Find where the given text appears and provide that cell's center as [X, Y] coordinate. 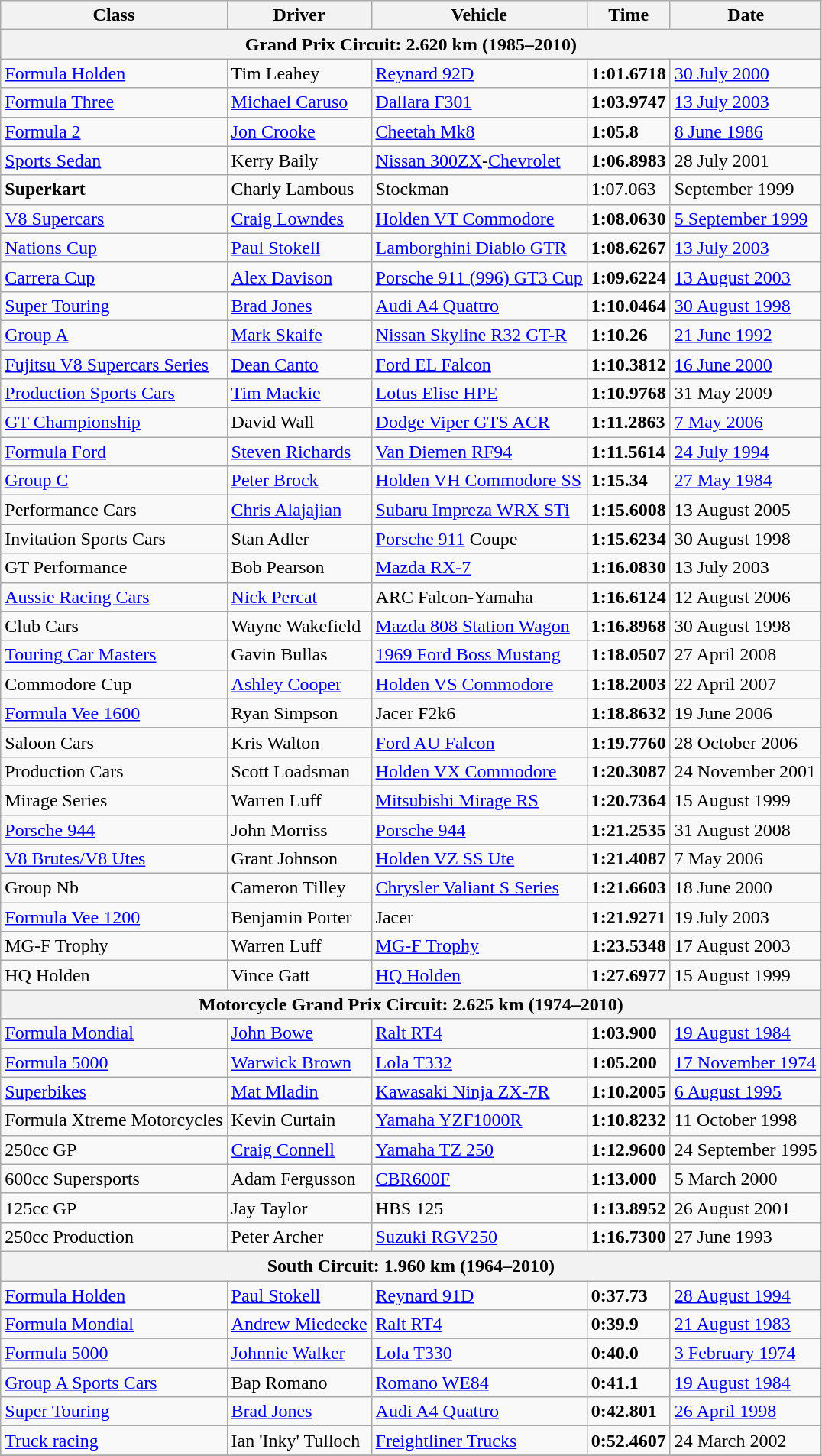
1:03.900 [628, 1033]
Time [628, 15]
1:16.8968 [628, 626]
Jon Crooke [299, 131]
1:03.9747 [628, 102]
Adam Fergusson [299, 1179]
22 April 2007 [746, 684]
Alex Davison [299, 277]
1:11.5614 [628, 452]
Ford AU Falcon [479, 742]
Mitsubishi Mirage RS [479, 800]
Truck racing [114, 1441]
1:15.6008 [628, 510]
Chris Alajajian [299, 510]
28 July 2001 [746, 161]
1:12.9600 [628, 1150]
Peter Archer [299, 1237]
1:08.0630 [628, 219]
8 June 1986 [746, 131]
Craig Lowndes [299, 219]
Class [114, 15]
1:16.0830 [628, 568]
19 June 2006 [746, 713]
31 August 2008 [746, 829]
26 August 2001 [746, 1208]
Formula Ford [114, 452]
Johnnie Walker [299, 1354]
Dean Canto [299, 365]
1:06.8983 [628, 161]
South Circuit: 1.960 km (1964–2010) [411, 1266]
Superkart [114, 190]
Group C [114, 481]
0:40.0 [628, 1354]
Nick Percat [299, 597]
Holden VZ SS Ute [479, 859]
Reynard 91D [479, 1295]
Mark Skaife [299, 335]
Ian 'Inky' Tulloch [299, 1441]
Andrew Miedecke [299, 1325]
Driver [299, 15]
1:13.000 [628, 1179]
1:13.8952 [628, 1208]
Kawasaki Ninja ZX-7R [479, 1091]
Reynard 92D [479, 73]
5 September 1999 [746, 219]
0:41.1 [628, 1383]
John Morriss [299, 829]
13 August 2005 [746, 510]
GT Performance [114, 568]
24 March 2002 [746, 1441]
September 1999 [746, 190]
Group A Sports Cars [114, 1383]
1:16.6124 [628, 597]
1:09.6224 [628, 277]
28 August 1994 [746, 1295]
Motorcycle Grand Prix Circuit: 2.625 km (1974–2010) [411, 1004]
Kerry Baily [299, 161]
Commodore Cup [114, 684]
Stan Adler [299, 539]
Formula Xtreme Motorcycles [114, 1120]
31 May 2009 [746, 394]
Production Sports Cars [114, 394]
1:10.26 [628, 335]
Peter Brock [299, 481]
Subaru Impreza WRX STi [479, 510]
Cameron Tilley [299, 888]
Dodge Viper GTS ACR [479, 423]
Formula 2 [114, 131]
Performance Cars [114, 510]
Porsche 911 Coupe [479, 539]
Ford EL Falcon [479, 365]
21 August 1983 [746, 1325]
0:52.4607 [628, 1441]
Vince Gatt [299, 975]
11 October 1998 [746, 1120]
Sports Sedan [114, 161]
1:10.0464 [628, 306]
1:07.063 [628, 190]
1:15.6234 [628, 539]
26 April 1998 [746, 1412]
Porsche 911 (996) GT3 Cup [479, 277]
Mirage Series [114, 800]
1:18.8632 [628, 713]
Mat Mladin [299, 1091]
Holden VS Commodore [479, 684]
HBS 125 [479, 1208]
1:27.6977 [628, 975]
1969 Ford Boss Mustang [479, 655]
Superbikes [114, 1091]
1:08.6267 [628, 248]
0:42.801 [628, 1412]
Craig Connell [299, 1150]
Jacer F2k6 [479, 713]
Invitation Sports Cars [114, 539]
Nations Cup [114, 248]
Production Cars [114, 771]
V8 Brutes/V8 Utes [114, 859]
Romano WE84 [479, 1383]
Fujitsu V8 Supercars Series [114, 365]
Lamborghini Diablo GTR [479, 248]
0:37.73 [628, 1295]
Scott Loadsman [299, 771]
Tim Leahey [299, 73]
Jay Taylor [299, 1208]
Formula Vee 1200 [114, 917]
1:20.7364 [628, 800]
Kris Walton [299, 742]
5 March 2000 [746, 1179]
Jacer [479, 917]
19 July 2003 [746, 917]
16 June 2000 [746, 365]
Formula Vee 1600 [114, 713]
David Wall [299, 423]
1:15.34 [628, 481]
Ryan Simpson [299, 713]
13 August 2003 [746, 277]
Lotus Elise HPE [479, 394]
Mazda RX-7 [479, 568]
Suzuki RGV250 [479, 1237]
Stockman [479, 190]
1:01.6718 [628, 73]
1:10.9768 [628, 394]
Touring Car Masters [114, 655]
24 September 1995 [746, 1150]
Benjamin Porter [299, 917]
Yamaha TZ 250 [479, 1150]
250cc GP [114, 1150]
24 November 2001 [746, 771]
Holden VT Commodore [479, 219]
GT Championship [114, 423]
600cc Supersports [114, 1179]
1:20.3087 [628, 771]
Wayne Wakefield [299, 626]
Group A [114, 335]
Cheetah Mk8 [479, 131]
Steven Richards [299, 452]
Mazda 808 Station Wagon [479, 626]
1:10.2005 [628, 1091]
V8 Supercars [114, 219]
Group Nb [114, 888]
Bob Pearson [299, 568]
21 June 1992 [746, 335]
0:39.9 [628, 1325]
27 June 1993 [746, 1237]
12 August 2006 [746, 597]
Warwick Brown [299, 1062]
17 November 1974 [746, 1062]
Gavin Bullas [299, 655]
Grand Prix Circuit: 2.620 km (1985–2010) [411, 44]
1:21.6603 [628, 888]
1:16.7300 [628, 1237]
27 April 2008 [746, 655]
Yamaha YZF1000R [479, 1120]
Dallara F301 [479, 102]
Club Cars [114, 626]
1:18.2003 [628, 684]
250cc Production [114, 1237]
ARC Falcon-Yamaha [479, 597]
Aussie Racing Cars [114, 597]
28 October 2006 [746, 742]
Ashley Cooper [299, 684]
Michael Caruso [299, 102]
1:19.7760 [628, 742]
1:21.2535 [628, 829]
3 February 1974 [746, 1354]
Freightliner Trucks [479, 1441]
CBR600F [479, 1179]
John Bowe [299, 1033]
1:10.3812 [628, 365]
Lola T330 [479, 1354]
Kevin Curtain [299, 1120]
Carrera Cup [114, 277]
Nissan Skyline R32 GT-R [479, 335]
1:11.2863 [628, 423]
1:21.9271 [628, 917]
1:23.5348 [628, 946]
30 July 2000 [746, 73]
17 August 2003 [746, 946]
Saloon Cars [114, 742]
1:05.200 [628, 1062]
Grant Johnson [299, 859]
Chrysler Valiant S Series [479, 888]
6 August 1995 [746, 1091]
1:10.8232 [628, 1120]
18 June 2000 [746, 888]
Bap Romano [299, 1383]
Tim Mackie [299, 394]
Holden VH Commodore SS [479, 481]
Formula Three [114, 102]
Nissan 300ZX-Chevrolet [479, 161]
Lola T332 [479, 1062]
1:05.8 [628, 131]
Vehicle [479, 15]
125cc GP [114, 1208]
24 July 1994 [746, 452]
27 May 1984 [746, 481]
1:21.4087 [628, 859]
Holden VX Commodore [479, 771]
Date [746, 15]
Van Diemen RF94 [479, 452]
Charly Lambous [299, 190]
1:18.0507 [628, 655]
